Output the [X, Y] coordinate of the center of the cell containing the given text.  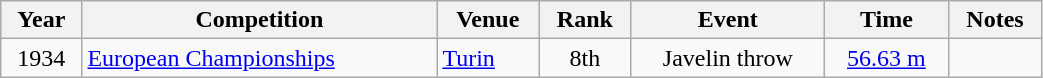
Notes [995, 20]
Venue [488, 20]
8th [585, 58]
Javelin throw [728, 58]
Time [886, 20]
Rank [585, 20]
56.63 m [886, 58]
Event [728, 20]
Turin [488, 58]
European Championships [260, 58]
1934 [42, 58]
Year [42, 20]
Competition [260, 20]
